Find where the given text appears and provide that cell's center as (X, Y) coordinate. 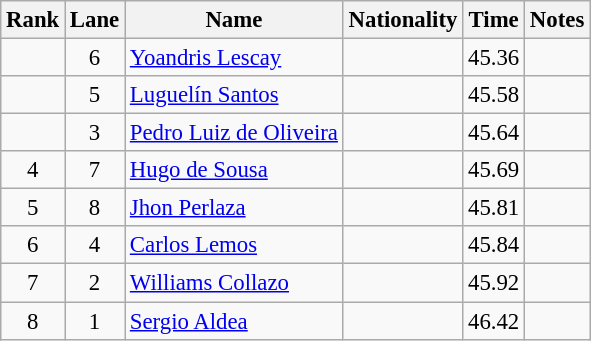
45.36 (494, 58)
Nationality (402, 20)
3 (95, 133)
2 (95, 283)
45.81 (494, 208)
1 (95, 321)
Carlos Lemos (234, 245)
46.42 (494, 321)
45.84 (494, 245)
45.64 (494, 133)
45.58 (494, 95)
Jhon Perlaza (234, 208)
Time (494, 20)
Luguelín Santos (234, 95)
Hugo de Sousa (234, 170)
45.69 (494, 170)
Pedro Luiz de Oliveira (234, 133)
Rank (33, 20)
Lane (95, 20)
45.92 (494, 283)
Name (234, 20)
Sergio Aldea (234, 321)
Yoandris Lescay (234, 58)
Notes (558, 20)
Williams Collazo (234, 283)
